Provide the (x, y) coordinate of the cell's center where the given text is located.  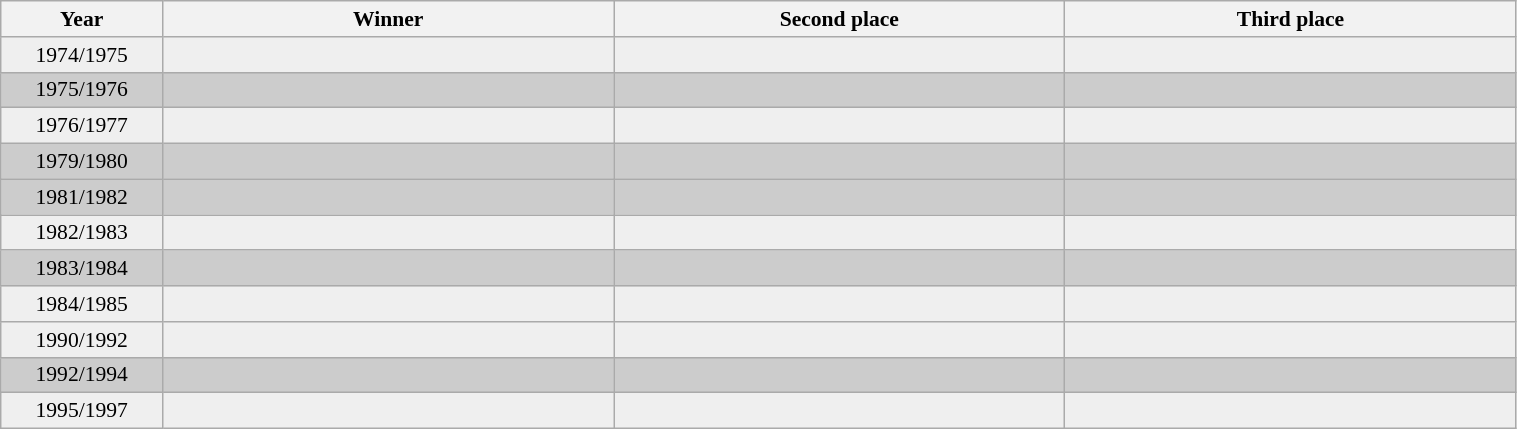
1983/1984 (82, 269)
1984/1985 (82, 304)
Third place (1290, 19)
1990/1992 (82, 340)
Second place (840, 19)
1981/1982 (82, 197)
Winner (388, 19)
1979/1980 (82, 162)
Year (82, 19)
1992/1994 (82, 375)
1975/1976 (82, 90)
1982/1983 (82, 233)
1995/1997 (82, 411)
1974/1975 (82, 55)
1976/1977 (82, 126)
